Detect which cell encompasses the target text, then output its (x, y) center coordinate. 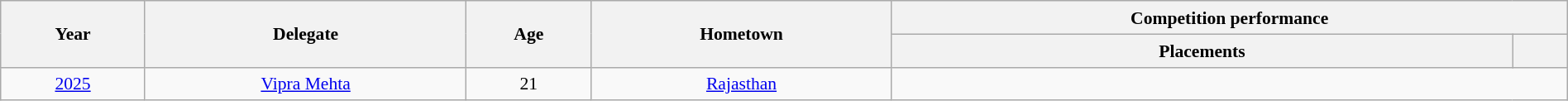
Vipra Mehta (305, 84)
Placements (1202, 50)
Year (73, 34)
Delegate (305, 34)
Hometown (741, 34)
21 (529, 84)
Rajasthan (741, 84)
Age (529, 34)
Competition performance (1229, 17)
2025 (73, 84)
